Return (X, Y) of the center of cell containing provided text 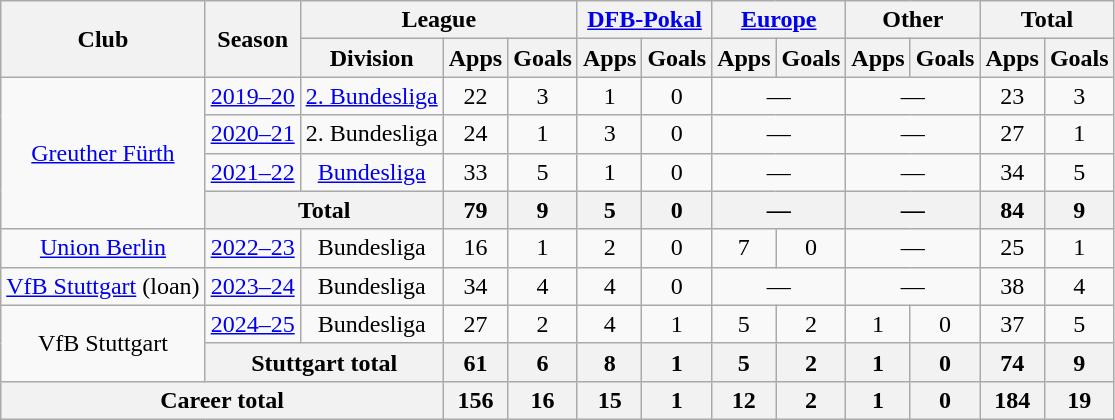
79 (475, 210)
8 (609, 362)
Europe (779, 20)
61 (475, 362)
VfB Stuttgart (103, 343)
12 (744, 400)
Other (913, 20)
2021–22 (252, 172)
Season (252, 39)
25 (1012, 248)
184 (1012, 400)
DFB-Pokal (644, 20)
2019–20 (252, 96)
2023–24 (252, 286)
156 (475, 400)
Division (372, 58)
Club (103, 39)
23 (1012, 96)
Career total (222, 400)
Greuther Fürth (103, 153)
2024–25 (252, 324)
33 (475, 172)
22 (475, 96)
24 (475, 134)
Stuttgart total (324, 362)
7 (744, 248)
League (438, 20)
2022–23 (252, 248)
38 (1012, 286)
37 (1012, 324)
2020–21 (252, 134)
74 (1012, 362)
84 (1012, 210)
15 (609, 400)
6 (543, 362)
Union Berlin (103, 248)
19 (1079, 400)
VfB Stuttgart (loan) (103, 286)
